For the text-containing cell, return its midpoint in (x, y) coordinate format. 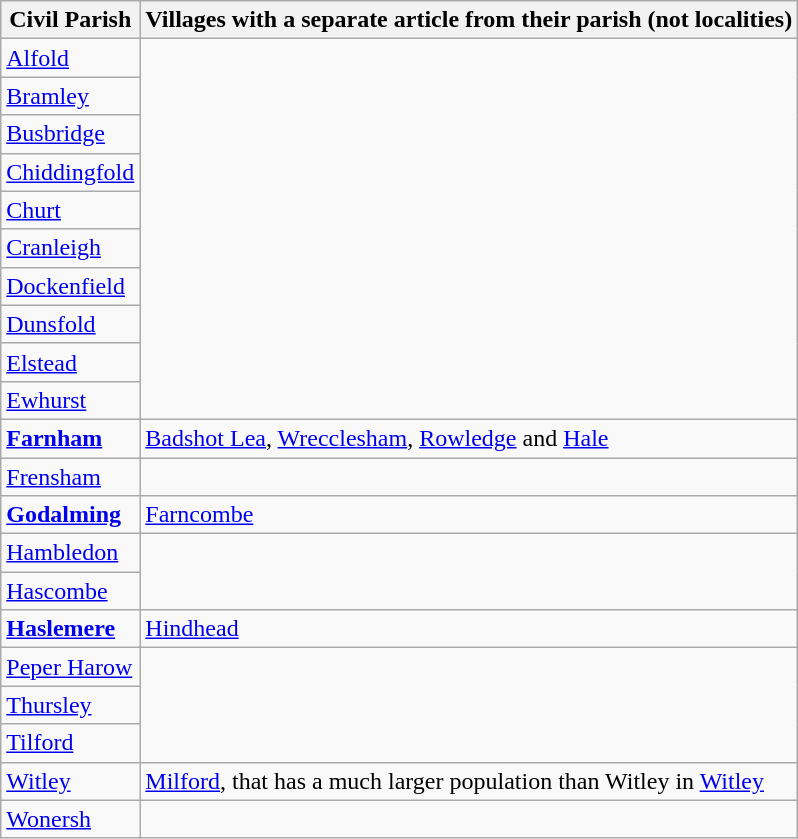
Hindhead (469, 629)
Dockenfield (70, 286)
Wonersh (70, 819)
Bramley (70, 96)
Godalming (70, 515)
Cranleigh (70, 248)
Farncombe (469, 515)
Thursley (70, 705)
Civil Parish (70, 20)
Frensham (70, 477)
Farnham (70, 438)
Witley (70, 781)
Villages with a separate article from their parish (not localities) (469, 20)
Peper Harow (70, 667)
Dunsfold (70, 324)
Ewhurst (70, 400)
Elstead (70, 362)
Milford, that has a much larger population than Witley in Witley (469, 781)
Busbridge (70, 134)
Churt (70, 210)
Chiddingfold (70, 172)
Tilford (70, 743)
Haslemere (70, 629)
Hascombe (70, 591)
Hambledon (70, 553)
Alfold (70, 58)
Badshot Lea, Wrecclesham, Rowledge and Hale (469, 438)
